Detect which cell encompasses the target text, then output its [X, Y] center coordinate. 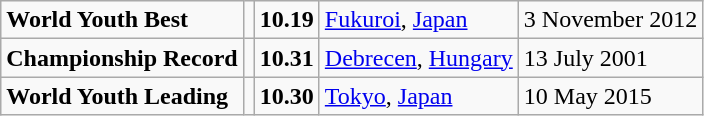
World Youth Best [122, 20]
World Youth Leading [122, 96]
10.30 [286, 96]
Championship Record [122, 58]
Fukuroi, Japan [418, 20]
Debrecen, Hungary [418, 58]
10 May 2015 [610, 96]
Tokyo, Japan [418, 96]
13 July 2001 [610, 58]
3 November 2012 [610, 20]
10.31 [286, 58]
10.19 [286, 20]
